Pinpoint the cell where the given text exists, returning its [X, Y] midpoint coordinate. 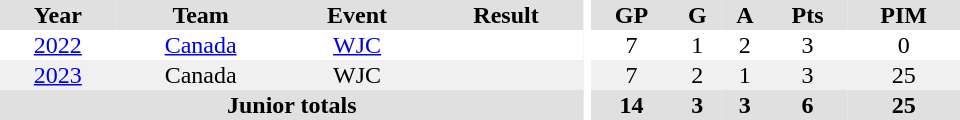
0 [904, 45]
Year [58, 15]
Result [506, 15]
Event [358, 15]
2022 [58, 45]
Junior totals [292, 105]
PIM [904, 15]
14 [631, 105]
2023 [58, 75]
Team [201, 15]
GP [631, 15]
A [745, 15]
G [698, 15]
Pts [808, 15]
6 [808, 105]
